Detect which cell encompasses the target text, then output its [X, Y] center coordinate. 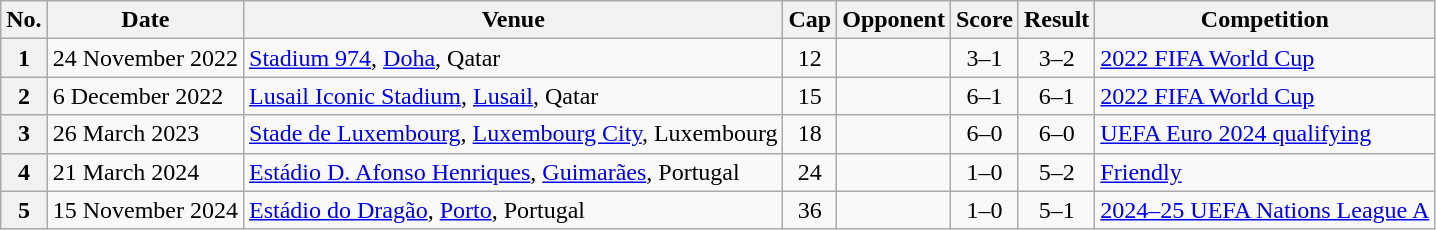
Estádio D. Afonso Henriques, Guimarães, Portugal [514, 172]
Competition [1265, 20]
Venue [514, 20]
1 [24, 58]
6 December 2022 [145, 96]
UEFA Euro 2024 qualifying [1265, 134]
26 March 2023 [145, 134]
5 [24, 210]
3–1 [984, 58]
2024–25 UEFA Nations League A [1265, 210]
4 [24, 172]
Cap [810, 20]
Friendly [1265, 172]
Stadium 974, Doha, Qatar [514, 58]
5–1 [1056, 210]
24 [810, 172]
Lusail Iconic Stadium, Lusail, Qatar [514, 96]
Score [984, 20]
18 [810, 134]
Stade de Luxembourg, Luxembourg City, Luxembourg [514, 134]
15 [810, 96]
21 March 2024 [145, 172]
3 [24, 134]
12 [810, 58]
36 [810, 210]
Opponent [894, 20]
2 [24, 96]
No. [24, 20]
Result [1056, 20]
Estádio do Dragão, Porto, Portugal [514, 210]
24 November 2022 [145, 58]
15 November 2024 [145, 210]
3–2 [1056, 58]
5–2 [1056, 172]
Date [145, 20]
